Identify which cell holds the provided text, then report its (X, Y) central coordinate. 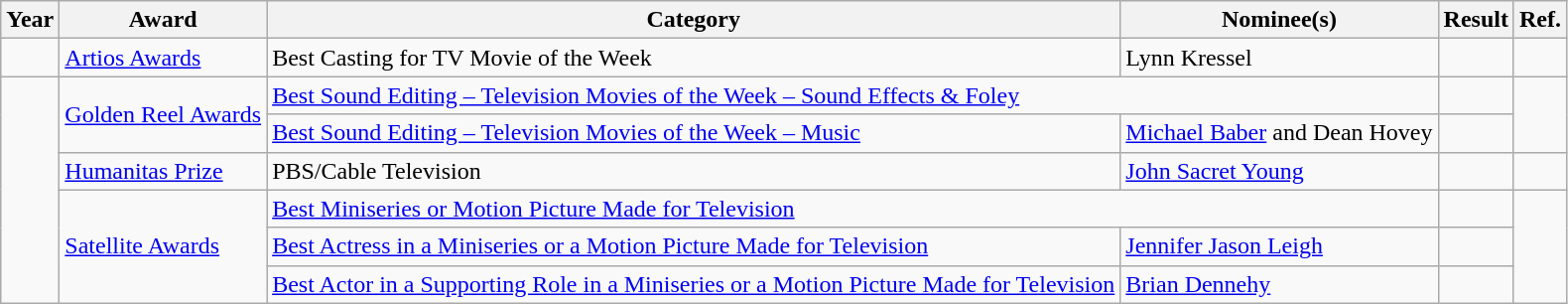
Best Miniseries or Motion Picture Made for Television (852, 209)
Best Sound Editing – Television Movies of the Week – Music (694, 133)
Jennifer Jason Leigh (1279, 246)
Ref. (1540, 20)
Lynn Kressel (1279, 58)
Brian Dennehy (1279, 284)
Michael Baber and Dean Hovey (1279, 133)
Best Actor in a Supporting Role in a Miniseries or a Motion Picture Made for Television (694, 284)
Result (1476, 20)
Satellite Awards (163, 246)
John Sacret Young (1279, 171)
Best Sound Editing – Television Movies of the Week – Sound Effects & Foley (852, 95)
Best Casting for TV Movie of the Week (694, 58)
Year (30, 20)
Category (694, 20)
Humanitas Prize (163, 171)
PBS/Cable Television (694, 171)
Artios Awards (163, 58)
Best Actress in a Miniseries or a Motion Picture Made for Television (694, 246)
Nominee(s) (1279, 20)
Golden Reel Awards (163, 114)
Award (163, 20)
